Search for the cell housing the specified text and yield its [x, y] center coordinate. 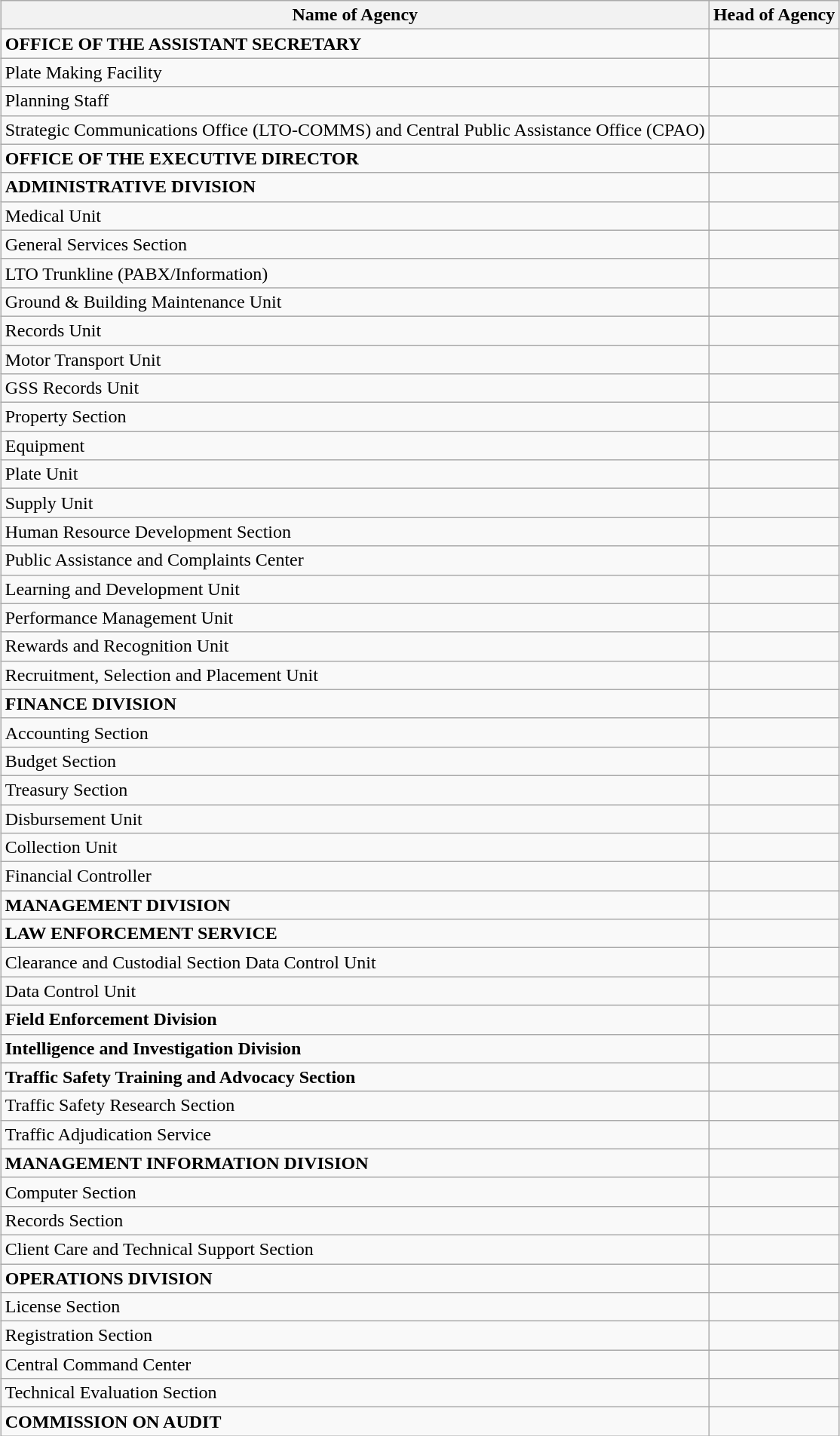
Registration Section [354, 1336]
MANAGEMENT DIVISION [354, 905]
Learning and Development Unit [354, 589]
COMMISSION ON AUDIT [354, 1422]
Recruitment, Selection and Placement Unit [354, 675]
Budget Section [354, 761]
GSS Records Unit [354, 388]
Head of Agency [774, 15]
Intelligence and Investigation Division [354, 1048]
Computer Section [354, 1192]
ADMINISTRATIVE DIVISION [354, 187]
Accounting Section [354, 732]
OFFICE OF THE ASSISTANT SECRETARY [354, 44]
Clearance and Custodial Section Data Control Unit [354, 962]
Records Unit [354, 330]
Disbursement Unit [354, 818]
Supply Unit [354, 503]
Technical Evaluation Section [354, 1393]
FINANCE DIVISION [354, 704]
Property Section [354, 417]
Strategic Communications Office (LTO-COMMS) and Central Public Assistance Office (CPAO) [354, 130]
Field Enforcement Division [354, 1020]
OPERATIONS DIVISION [354, 1278]
Planning Staff [354, 101]
Traffic Safety Research Section [354, 1106]
Traffic Adjudication Service [354, 1134]
LTO Trunkline (PABX/Information) [354, 273]
General Services Section [354, 244]
Client Care and Technical Support Section [354, 1249]
MANAGEMENT INFORMATION DIVISION [354, 1163]
License Section [354, 1307]
Name of Agency [354, 15]
Motor Transport Unit [354, 360]
Financial Controller [354, 876]
Treasury Section [354, 790]
Medical Unit [354, 216]
Public Assistance and Complaints Center [354, 560]
Plate Unit [354, 474]
Traffic Safety Training and Advocacy Section [354, 1077]
Ground & Building Maintenance Unit [354, 302]
Central Command Center [354, 1364]
Data Control Unit [354, 991]
Rewards and Recognition Unit [354, 646]
LAW ENFORCEMENT SERVICE [354, 934]
Collection Unit [354, 848]
Human Resource Development Section [354, 532]
Plate Making Facility [354, 72]
OFFICE OF THE EXECUTIVE DIRECTOR [354, 158]
Equipment [354, 446]
Records Section [354, 1220]
Performance Management Unit [354, 618]
